Detect which cell encompasses the target text, then output its [X, Y] center coordinate. 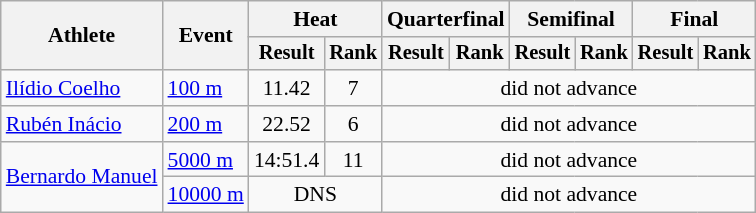
22.52 [286, 124]
DNS [316, 195]
Bernardo Manuel [82, 178]
5000 m [206, 160]
11 [353, 160]
7 [353, 88]
Quarterfinal [446, 19]
Event [206, 36]
100 m [206, 88]
14:51.4 [286, 160]
6 [353, 124]
Heat [316, 19]
Semifinal [572, 19]
10000 m [206, 195]
Athlete [82, 36]
Ilídio Coelho [82, 88]
Rubén Inácio [82, 124]
200 m [206, 124]
11.42 [286, 88]
Final [694, 19]
